Locate the cell with the specified text and output its (x, y) center coordinate. 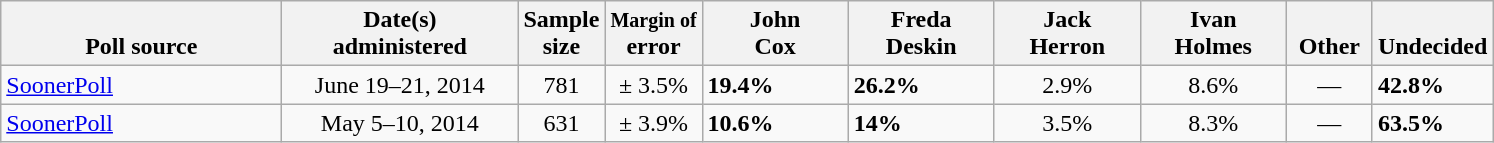
26.2% (921, 85)
JohnCox (775, 34)
Other (1329, 34)
IvanHolmes (1213, 34)
JackHerron (1067, 34)
June 19–21, 2014 (400, 85)
May 5–10, 2014 (400, 123)
2.9% (1067, 85)
Samplesize (562, 34)
± 3.5% (654, 85)
8.6% (1213, 85)
FredaDeskin (921, 34)
Margin oferror (654, 34)
Poll source (142, 34)
Date(s)administered (400, 34)
10.6% (775, 123)
8.3% (1213, 123)
63.5% (1432, 123)
Undecided (1432, 34)
781 (562, 85)
631 (562, 123)
19.4% (775, 85)
± 3.9% (654, 123)
14% (921, 123)
42.8% (1432, 85)
3.5% (1067, 123)
